Capture the cell that displays the provided text and extract its (X, Y) central coordinate. 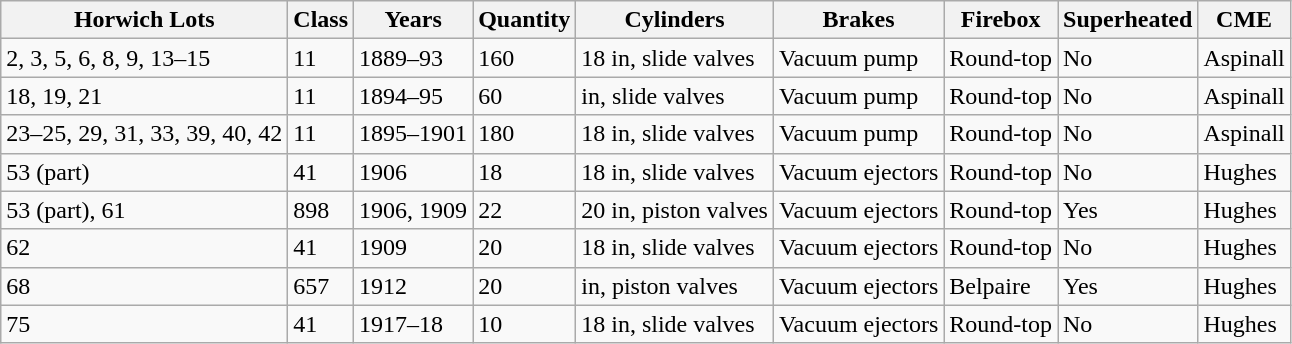
20 in, piston valves (675, 210)
53 (part), 61 (144, 210)
18 (524, 172)
in, slide valves (675, 96)
75 (144, 324)
53 (part) (144, 172)
68 (144, 286)
180 (524, 134)
Brakes (858, 20)
1889–93 (414, 58)
1912 (414, 286)
Horwich Lots (144, 20)
2, 3, 5, 6, 8, 9, 13–15 (144, 58)
Cylinders (675, 20)
160 (524, 58)
898 (321, 210)
1906, 1909 (414, 210)
Quantity (524, 20)
Years (414, 20)
1906 (414, 172)
62 (144, 248)
CME (1244, 20)
Superheated (1128, 20)
1895–1901 (414, 134)
in, piston valves (675, 286)
Firebox (1001, 20)
22 (524, 210)
18, 19, 21 (144, 96)
60 (524, 96)
Belpaire (1001, 286)
1894–95 (414, 96)
657 (321, 286)
23–25, 29, 31, 33, 39, 40, 42 (144, 134)
1917–18 (414, 324)
10 (524, 324)
Class (321, 20)
1909 (414, 248)
